Extract the (x, y) coordinate from the center of the cell holding the provided text.  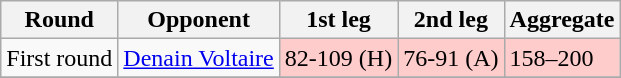
158–200 (562, 58)
1st leg (338, 20)
Round (60, 20)
2nd leg (451, 20)
Aggregate (562, 20)
First round (60, 58)
Opponent (198, 20)
82-109 (H) (338, 58)
Denain Voltaire (198, 58)
76-91 (A) (451, 58)
